From the cell containing the given text, extract its center point as (X, Y) coordinate. 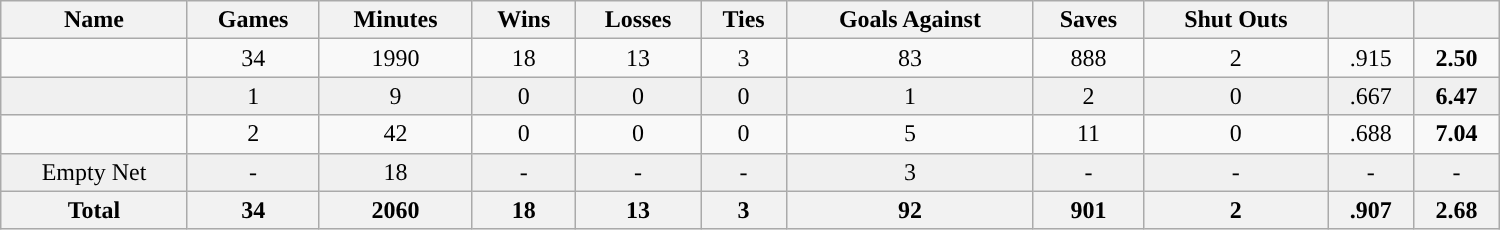
Goals Against (910, 20)
11 (1088, 134)
Minutes (396, 20)
.667 (1371, 96)
888 (1088, 58)
2.50 (1457, 58)
9 (396, 96)
Wins (524, 20)
7.04 (1457, 134)
Shut Outs (1236, 20)
Name (94, 20)
.688 (1371, 134)
.915 (1371, 58)
Games (253, 20)
6.47 (1457, 96)
Empty Net (94, 172)
Saves (1088, 20)
Ties (744, 20)
92 (910, 210)
1990 (396, 58)
2.68 (1457, 210)
.907 (1371, 210)
2060 (396, 210)
83 (910, 58)
901 (1088, 210)
42 (396, 134)
5 (910, 134)
Losses (638, 20)
Total (94, 210)
